Capture the cell that displays the provided text and extract its [x, y] central coordinate. 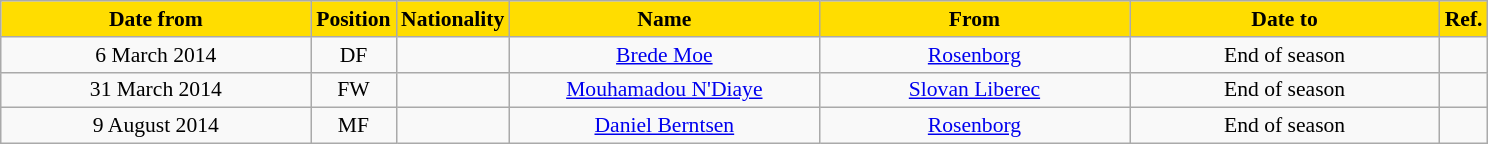
Daniel Berntsen [664, 126]
31 March 2014 [156, 90]
Date to [1285, 19]
Slovan Liberec [974, 90]
Mouhamadou N'Diaye [664, 90]
Date from [156, 19]
MF [354, 126]
6 March 2014 [156, 55]
Nationality [452, 19]
Brede Moe [664, 55]
FW [354, 90]
Position [354, 19]
From [974, 19]
DF [354, 55]
Ref. [1464, 19]
Name [664, 19]
9 August 2014 [156, 126]
